Locate the cell with the specified text and output its [x, y] center coordinate. 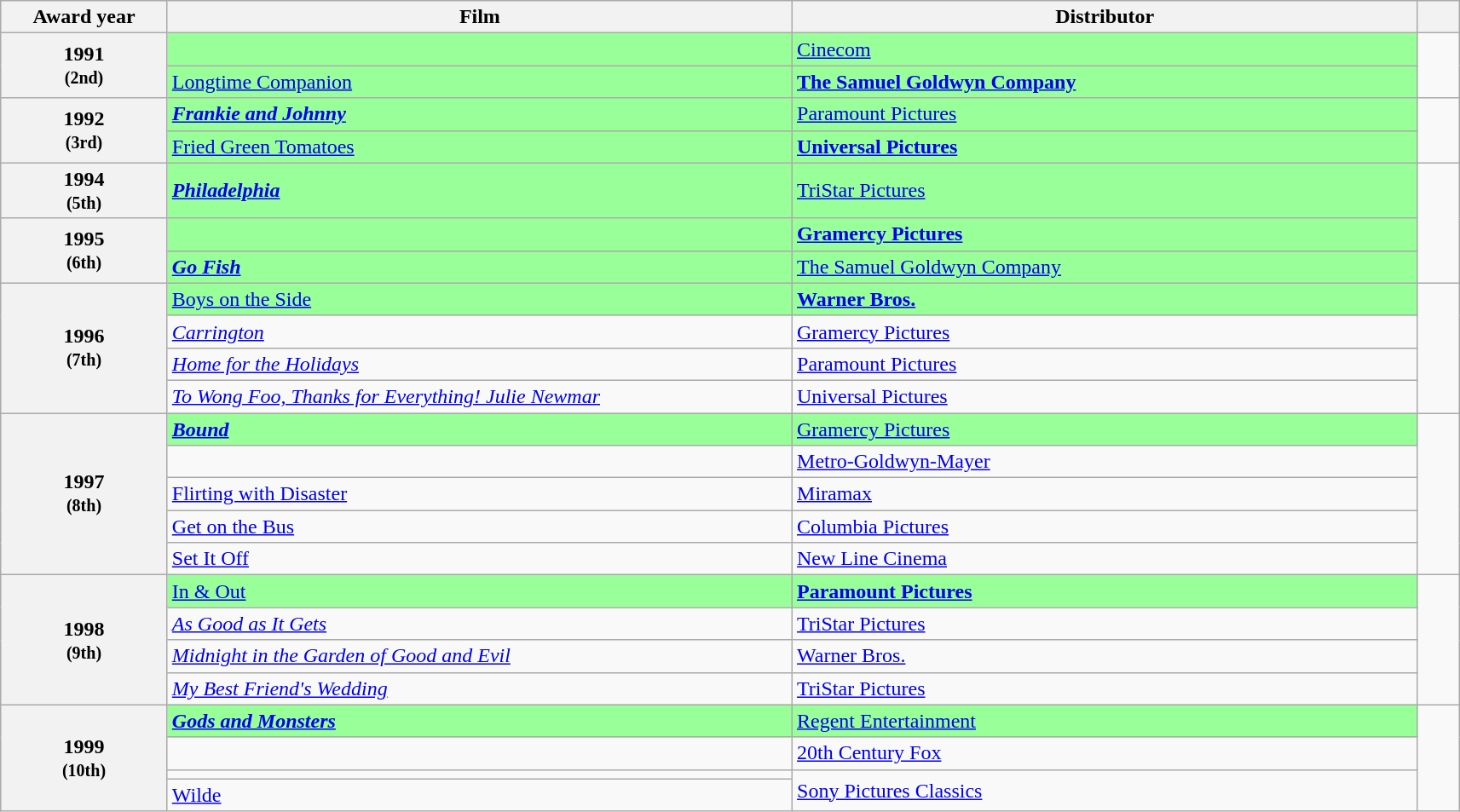
Sony Pictures Classics [1105, 791]
Longtime Companion [479, 82]
Philadelphia [479, 191]
1994(5th) [84, 191]
1992(3rd) [84, 130]
My Best Friend's Wedding [479, 688]
Wilde [479, 795]
1997(8th) [84, 493]
Midnight in the Garden of Good and Evil [479, 656]
1996(7th) [84, 348]
Go Fish [479, 267]
Carrington [479, 331]
Set It Off [479, 559]
Boys on the Side [479, 299]
Distributor [1105, 17]
New Line Cinema [1105, 559]
Flirting with Disaster [479, 494]
Miramax [1105, 494]
Film [479, 17]
1991(2nd) [84, 66]
Cinecom [1105, 49]
Award year [84, 17]
Metro-Goldwyn-Mayer [1105, 462]
As Good as It Gets [479, 624]
1999(10th) [84, 758]
Fried Green Tomatoes [479, 147]
1995(6th) [84, 251]
Columbia Pictures [1105, 527]
In & Out [479, 591]
To Wong Foo, Thanks for Everything! Julie Newmar [479, 396]
Home for the Holidays [479, 364]
Regent Entertainment [1105, 721]
20th Century Fox [1105, 753]
1998(9th) [84, 640]
Get on the Bus [479, 527]
Frankie and Johnny [479, 114]
Gods and Monsters [479, 721]
Bound [479, 429]
